Pinpoint the cell where the given text exists, returning its [X, Y] midpoint coordinate. 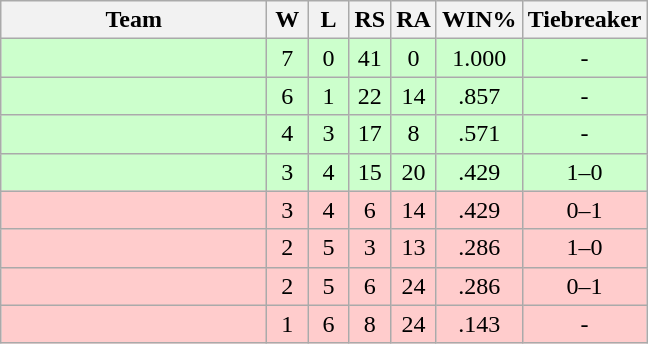
RA [414, 20]
WIN% [479, 20]
7 [288, 58]
.857 [479, 96]
.571 [479, 134]
.143 [479, 324]
Tiebreaker [584, 20]
17 [370, 134]
20 [414, 172]
Team [134, 20]
L [328, 20]
RS [370, 20]
1.000 [479, 58]
41 [370, 58]
15 [370, 172]
W [288, 20]
13 [414, 248]
22 [370, 96]
